Determine the (x, y) coordinate at the center of the cell enclosing the given text.  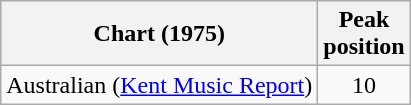
Australian (Kent Music Report) (160, 85)
Peakposition (364, 34)
Chart (1975) (160, 34)
10 (364, 85)
